Determine the (X, Y) coordinate at the center of the cell enclosing the given text.  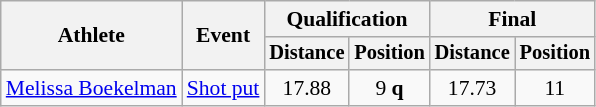
17.73 (472, 88)
17.88 (306, 88)
11 (555, 88)
Final (512, 19)
9 q (389, 88)
Melissa Boekelman (92, 88)
Athlete (92, 36)
Qualification (346, 19)
Event (224, 36)
Shot put (224, 88)
